Find where the given text appears and provide that cell's center as (X, Y) coordinate. 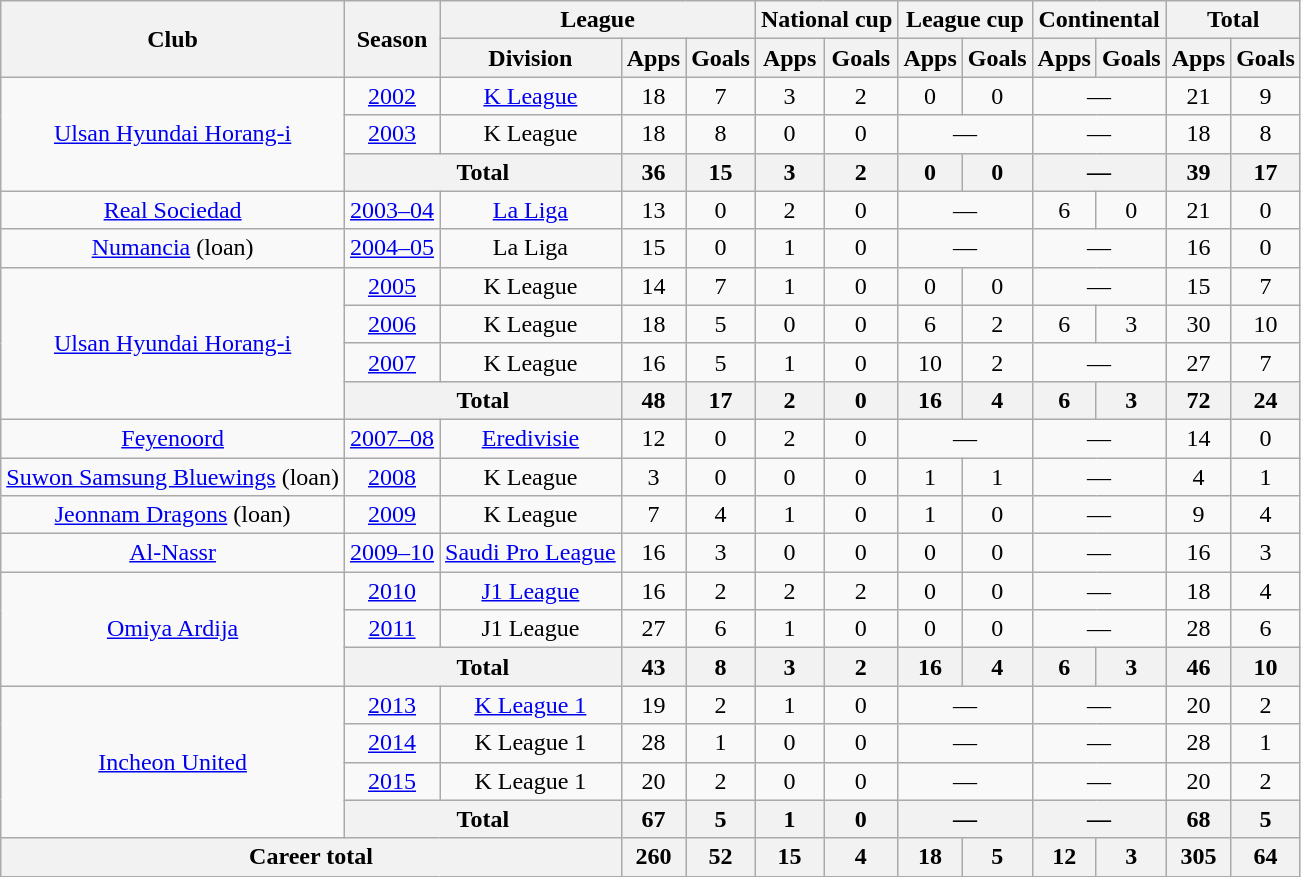
2007–08 (392, 438)
30 (1198, 324)
43 (653, 667)
Club (173, 39)
46 (1198, 667)
2006 (392, 324)
68 (1198, 819)
Numancia (loan) (173, 248)
2003–04 (392, 210)
Incheon United (173, 762)
Real Sociedad (173, 210)
League (598, 20)
39 (1198, 172)
52 (721, 857)
Omiya Ardija (173, 629)
2013 (392, 705)
League cup (965, 20)
2009–10 (392, 553)
64 (1266, 857)
2004–05 (392, 248)
13 (653, 210)
Saudi Pro League (531, 553)
Division (531, 58)
305 (1198, 857)
Suwon Samsung Bluewings (loan) (173, 477)
2005 (392, 286)
Al-Nassr (173, 553)
Season (392, 39)
48 (653, 400)
24 (1266, 400)
2015 (392, 781)
National cup (826, 20)
67 (653, 819)
Career total (311, 857)
2002 (392, 96)
72 (1198, 400)
2008 (392, 477)
2003 (392, 134)
Continental (1099, 20)
2011 (392, 629)
Feyenoord (173, 438)
Eredivisie (531, 438)
19 (653, 705)
260 (653, 857)
2010 (392, 591)
Jeonnam Dragons (loan) (173, 515)
2009 (392, 515)
2014 (392, 743)
36 (653, 172)
2007 (392, 362)
